Locate the cell with the specified text and output its [x, y] center coordinate. 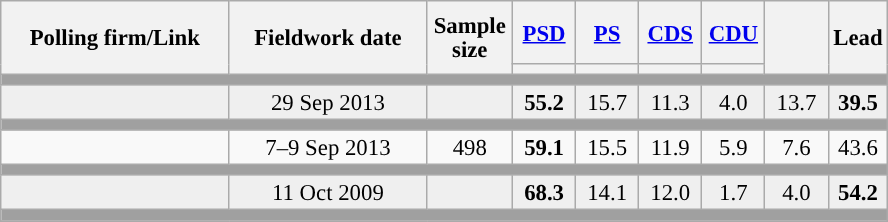
7–9 Sep 2013 [328, 148]
54.2 [858, 194]
CDU [734, 32]
PSD [544, 32]
PS [608, 32]
11 Oct 2009 [328, 194]
1.7 [734, 194]
5.9 [734, 148]
Fieldwork date [328, 38]
59.1 [544, 148]
Sample size [470, 38]
15.7 [608, 102]
7.6 [796, 148]
14.1 [608, 194]
11.9 [670, 148]
39.5 [858, 102]
Lead [858, 38]
Polling firm/Link [115, 38]
68.3 [544, 194]
15.5 [608, 148]
55.2 [544, 102]
13.7 [796, 102]
498 [470, 148]
29 Sep 2013 [328, 102]
12.0 [670, 194]
CDS [670, 32]
43.6 [858, 148]
11.3 [670, 102]
